Return (X, Y) of the center of cell containing provided text 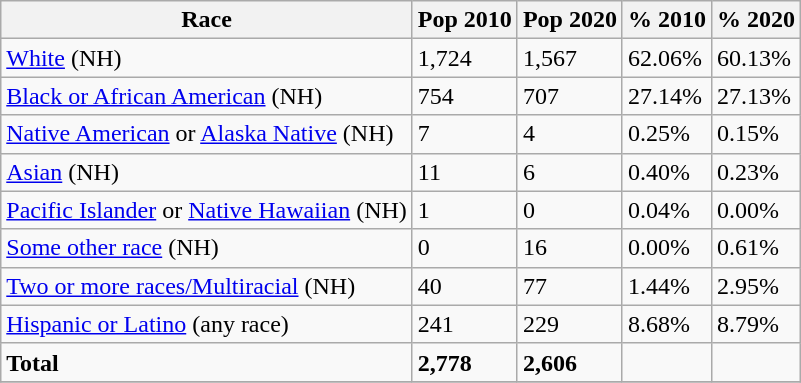
2,606 (570, 362)
Native American or Alaska Native (NH) (207, 134)
0.40% (666, 172)
2.95% (756, 286)
77 (570, 286)
62.06% (666, 58)
Black or African American (NH) (207, 96)
% 2010 (666, 20)
7 (464, 134)
16 (570, 248)
Hispanic or Latino (any race) (207, 324)
0.23% (756, 172)
40 (464, 286)
1.44% (666, 286)
6 (570, 172)
27.13% (756, 96)
229 (570, 324)
0.25% (666, 134)
% 2020 (756, 20)
1 (464, 210)
Two or more races/Multiracial (NH) (207, 286)
27.14% (666, 96)
Race (207, 20)
Pop 2010 (464, 20)
754 (464, 96)
4 (570, 134)
0.04% (666, 210)
0.15% (756, 134)
Pacific Islander or Native Hawaiian (NH) (207, 210)
1,567 (570, 58)
2,778 (464, 362)
8.79% (756, 324)
Some other race (NH) (207, 248)
11 (464, 172)
60.13% (756, 58)
0.61% (756, 248)
White (NH) (207, 58)
1,724 (464, 58)
707 (570, 96)
Total (207, 362)
8.68% (666, 324)
Asian (NH) (207, 172)
241 (464, 324)
Pop 2020 (570, 20)
